From the cell containing the given text, extract its center point as [x, y] coordinate. 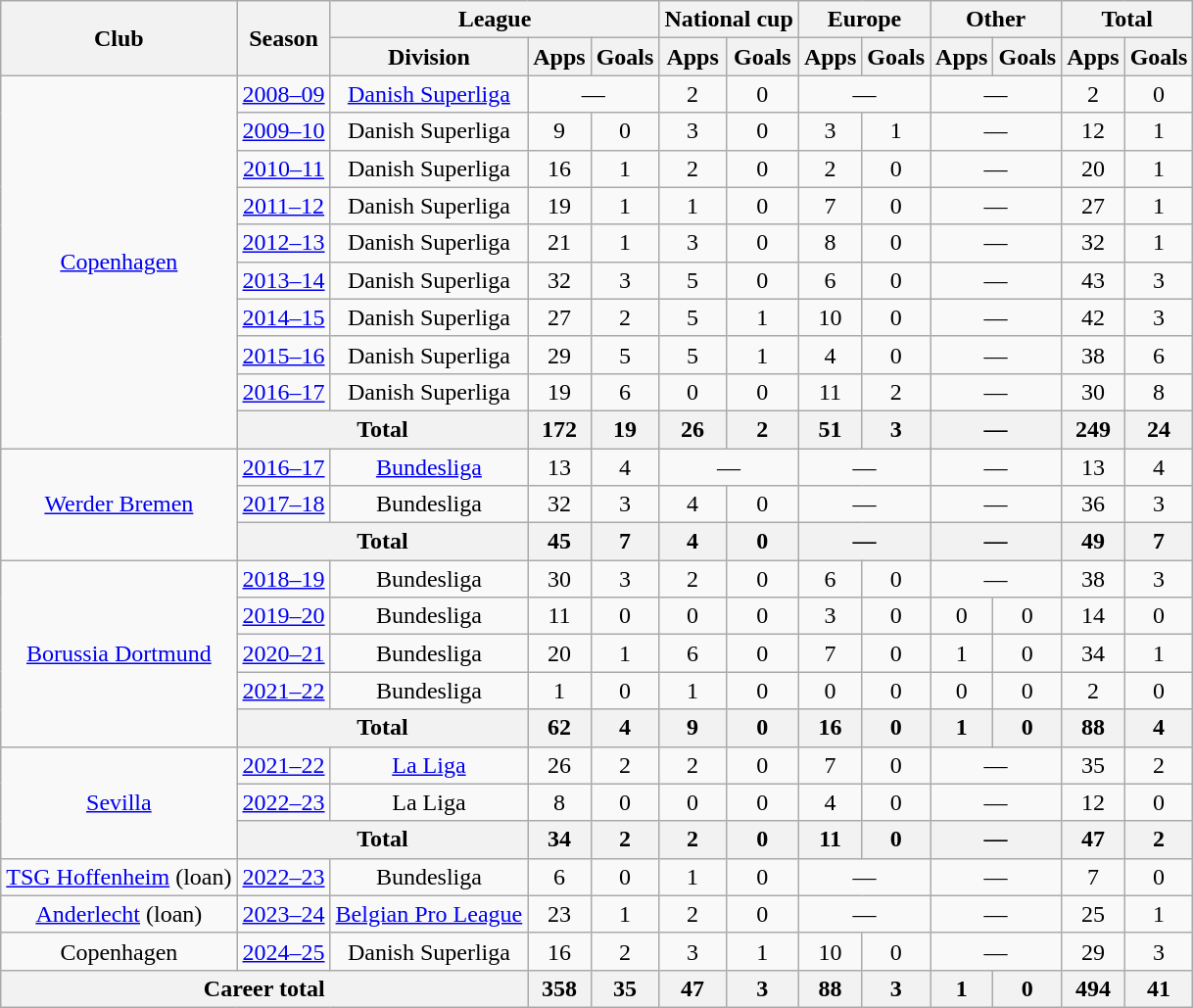
24 [1159, 429]
Werder Bremen [119, 504]
2009–10 [284, 131]
494 [1093, 988]
2012–13 [284, 243]
2015–16 [284, 355]
172 [559, 429]
36 [1093, 504]
Career total [264, 988]
2018–19 [284, 579]
League [495, 20]
2024–25 [284, 951]
Season [284, 38]
51 [830, 429]
42 [1093, 317]
249 [1093, 429]
45 [559, 542]
23 [559, 914]
Anderlecht (loan) [119, 914]
Borussia Dortmund [119, 653]
Sevilla [119, 802]
National cup [729, 20]
2011–12 [284, 206]
Club [119, 38]
2010–11 [284, 168]
14 [1093, 616]
62 [559, 728]
2017–18 [284, 504]
Belgian Pro League [429, 914]
358 [559, 988]
2008–09 [284, 94]
Europe [864, 20]
49 [1093, 542]
43 [1093, 280]
2013–14 [284, 280]
2023–24 [284, 914]
2019–20 [284, 616]
2014–15 [284, 317]
2020–21 [284, 653]
Division [429, 57]
TSG Hoffenheim (loan) [119, 877]
41 [1159, 988]
25 [1093, 914]
21 [559, 243]
Other [996, 20]
